Pinpoint the cell where the given text exists, returning its [x, y] midpoint coordinate. 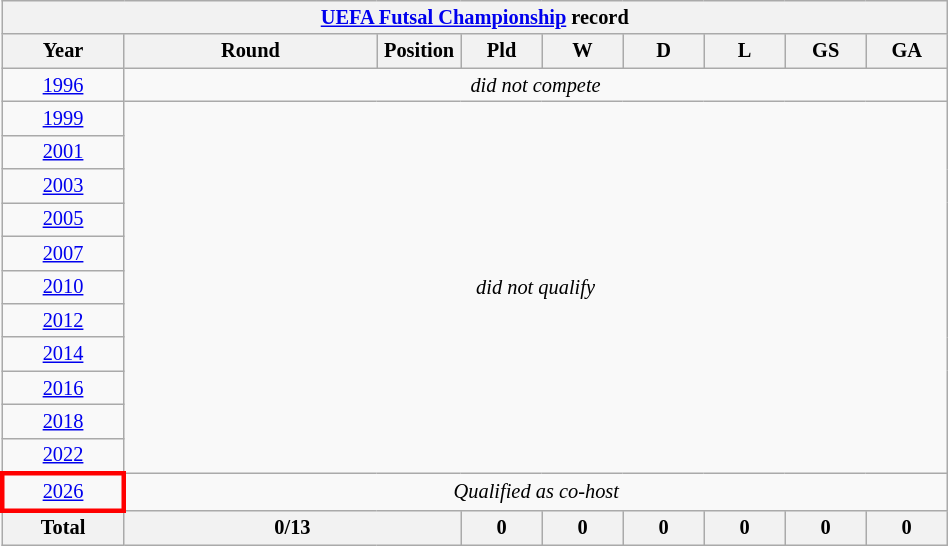
L [744, 51]
2010 [63, 287]
GA [906, 51]
Total [63, 528]
UEFA Futsal Championship record [474, 17]
W [582, 51]
0/13 [292, 528]
2012 [63, 320]
2014 [63, 354]
Qualified as co-host [536, 492]
2022 [63, 456]
2005 [63, 219]
1996 [63, 85]
D [664, 51]
2001 [63, 152]
Position [419, 51]
Pld [502, 51]
did not qualify [536, 287]
did not compete [536, 85]
2018 [63, 421]
Year [63, 51]
Round [250, 51]
GS [826, 51]
1999 [63, 118]
2016 [63, 388]
2003 [63, 186]
2026 [63, 492]
2007 [63, 253]
